Extract the (X, Y) coordinate from the center of the cell holding the provided text.  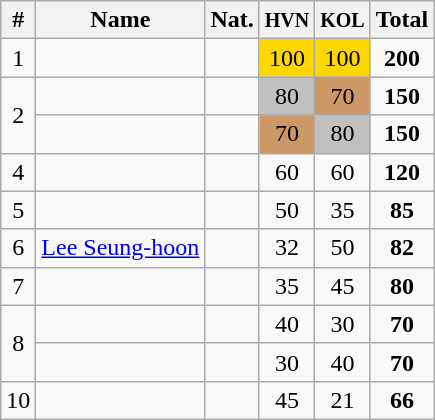
200 (402, 58)
21 (343, 400)
Total (402, 20)
32 (287, 248)
KOL (343, 20)
1 (18, 58)
2 (18, 115)
7 (18, 286)
Lee Seung-hoon (120, 248)
Name (120, 20)
85 (402, 210)
5 (18, 210)
8 (18, 343)
10 (18, 400)
4 (18, 172)
6 (18, 248)
Nat. (232, 20)
82 (402, 248)
HVN (287, 20)
120 (402, 172)
# (18, 20)
66 (402, 400)
